Return the [X, Y] coordinate for the center point of the cell that contains the specified text.  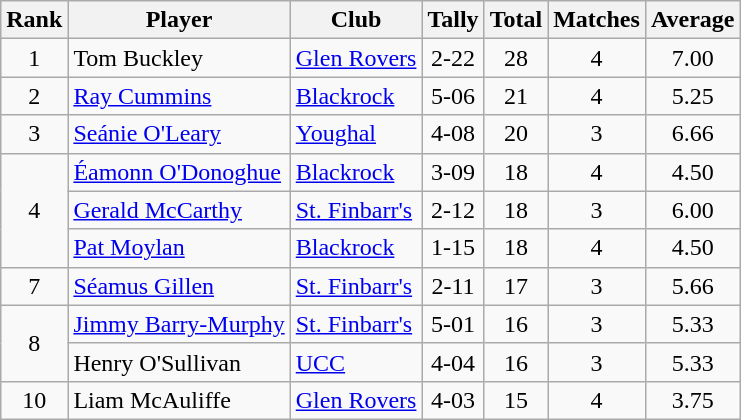
5.66 [692, 286]
Henry O'Sullivan [179, 362]
5-06 [453, 96]
6.00 [692, 210]
20 [516, 134]
6.66 [692, 134]
Séamus Gillen [179, 286]
Seánie O'Leary [179, 134]
Liam McAuliffe [179, 400]
3-09 [453, 172]
Youghal [356, 134]
Average [692, 20]
5-01 [453, 324]
Pat Moylan [179, 248]
2-12 [453, 210]
7.00 [692, 58]
Éamonn O'Donoghue [179, 172]
4-03 [453, 400]
Club [356, 20]
4-08 [453, 134]
21 [516, 96]
3.75 [692, 400]
2 [34, 96]
4-04 [453, 362]
15 [516, 400]
Player [179, 20]
Rank [34, 20]
7 [34, 286]
17 [516, 286]
2-11 [453, 286]
10 [34, 400]
2-22 [453, 58]
Tom Buckley [179, 58]
Total [516, 20]
5.25 [692, 96]
UCC [356, 362]
Matches [597, 20]
Tally [453, 20]
8 [34, 343]
Jimmy Barry-Murphy [179, 324]
28 [516, 58]
Ray Cummins [179, 96]
Gerald McCarthy [179, 210]
1-15 [453, 248]
1 [34, 58]
